Search for the cell housing the specified text and yield its (X, Y) center coordinate. 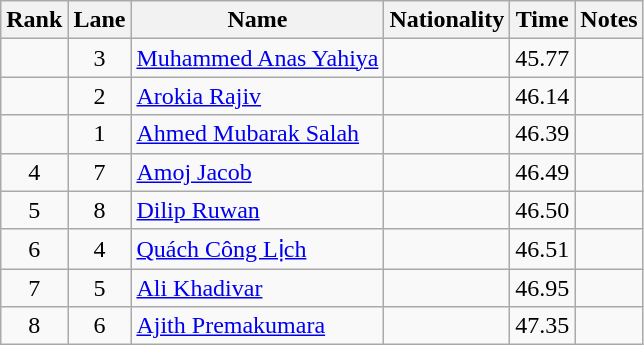
46.49 (542, 172)
Dilip Ruwan (258, 210)
Ahmed Mubarak Salah (258, 134)
Amoj Jacob (258, 172)
46.39 (542, 134)
47.35 (542, 326)
3 (100, 58)
Arokia Rajiv (258, 96)
Notes (609, 20)
Rank (34, 20)
Nationality (447, 20)
45.77 (542, 58)
Quách Công Lịch (258, 249)
Ajith Premakumara (258, 326)
1 (100, 134)
Name (258, 20)
Muhammed Anas Yahiya (258, 58)
2 (100, 96)
Ali Khadivar (258, 288)
46.50 (542, 210)
46.95 (542, 288)
46.14 (542, 96)
Lane (100, 20)
Time (542, 20)
46.51 (542, 249)
